Identify which cell holds the provided text, then report its [X, Y] central coordinate. 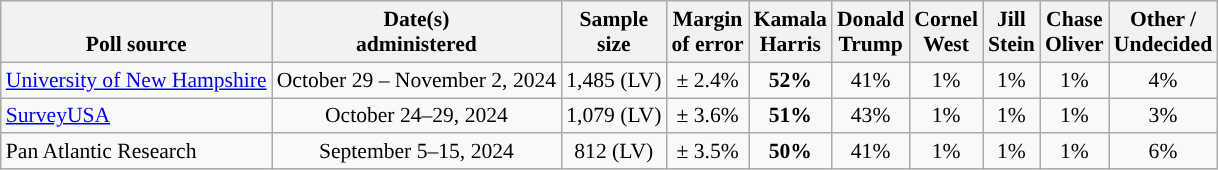
812 (LV) [614, 152]
51% [790, 116]
Pan Atlantic Research [136, 152]
Samplesize [614, 32]
October 24–29, 2024 [417, 116]
1,079 (LV) [614, 116]
KamalaHarris [790, 32]
4% [1163, 80]
University of New Hampshire [136, 80]
± 3.5% [707, 152]
Marginof error [707, 32]
CornelWest [946, 32]
Poll source [136, 32]
50% [790, 152]
43% [870, 116]
October 29 – November 2, 2024 [417, 80]
Date(s)administered [417, 32]
SurveyUSA [136, 116]
DonaldTrump [870, 32]
1,485 (LV) [614, 80]
± 2.4% [707, 80]
52% [790, 80]
Other /Undecided [1163, 32]
ChaseOliver [1074, 32]
3% [1163, 116]
JillStein [1012, 32]
September 5–15, 2024 [417, 152]
6% [1163, 152]
± 3.6% [707, 116]
